Return the [X, Y] coordinate for the center point of the cell that contains the specified text.  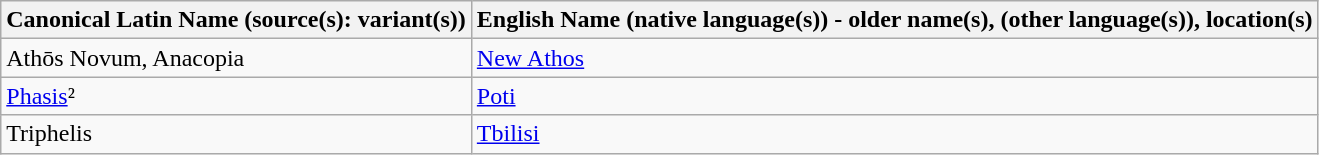
Canonical Latin Name (source(s): variant(s)) [236, 20]
English Name (native language(s)) - older name(s), (other language(s)), location(s) [894, 20]
Athōs Novum, Anacopia [236, 58]
Triphelis [236, 134]
Tbilisi [894, 134]
Poti [894, 96]
Phasis² [236, 96]
New Athos [894, 58]
